Return the [X, Y] coordinate for the center point of the cell that contains the specified text.  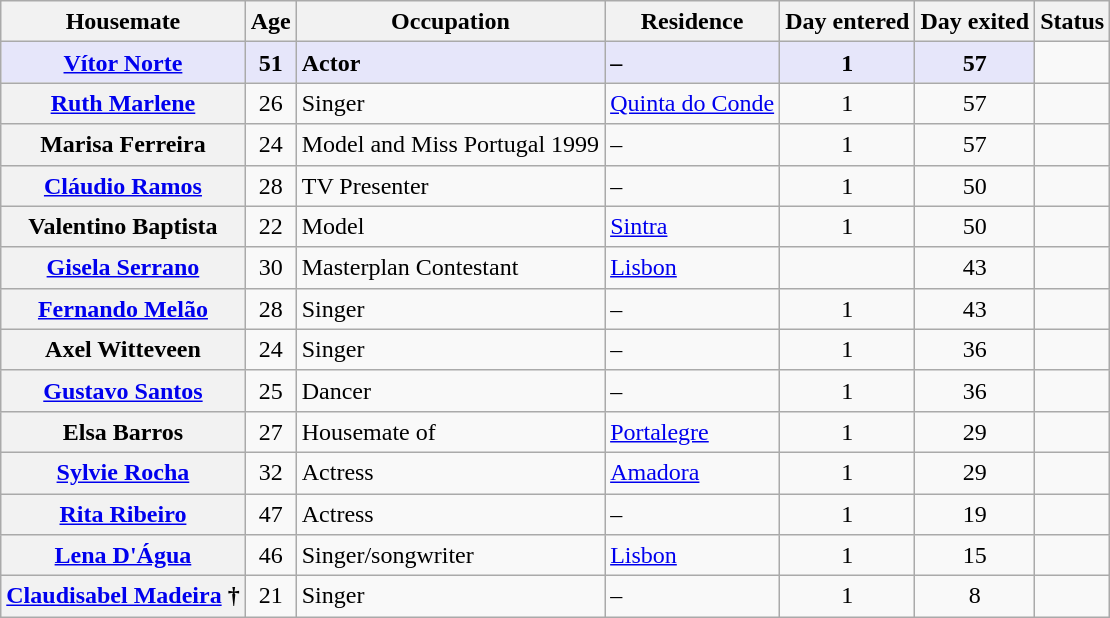
25 [270, 390]
Claudisabel Madeira † [123, 596]
Vítor Norte [123, 62]
Model [450, 226]
Model and Miss Portugal 1999 [450, 144]
Status [1072, 22]
Dancer [450, 390]
Day exited [975, 22]
30 [270, 268]
Housemate [123, 22]
Sintra [692, 226]
32 [270, 472]
Housemate of [450, 432]
Marisa Ferreira [123, 144]
47 [270, 514]
Age [270, 22]
51 [270, 62]
Actor [450, 62]
Singer/songwriter [450, 556]
26 [270, 104]
Occupation [450, 22]
Fernando Melão [123, 308]
15 [975, 556]
Sylvie Rocha [123, 472]
Rita Ribeiro [123, 514]
Cláudio Ramos [123, 186]
Lena D'Água [123, 556]
Valentino Baptista [123, 226]
Axel Witteveen [123, 350]
21 [270, 596]
Ruth Marlene [123, 104]
27 [270, 432]
Elsa Barros [123, 432]
Quinta do Conde [692, 104]
46 [270, 556]
8 [975, 596]
Portalegre [692, 432]
Gustavo Santos [123, 390]
Amadora [692, 472]
Masterplan Contestant [450, 268]
TV Presenter [450, 186]
Day entered [848, 22]
Gisela Serrano [123, 268]
Residence [692, 22]
22 [270, 226]
19 [975, 514]
